Capture the cell that displays the provided text and extract its (x, y) central coordinate. 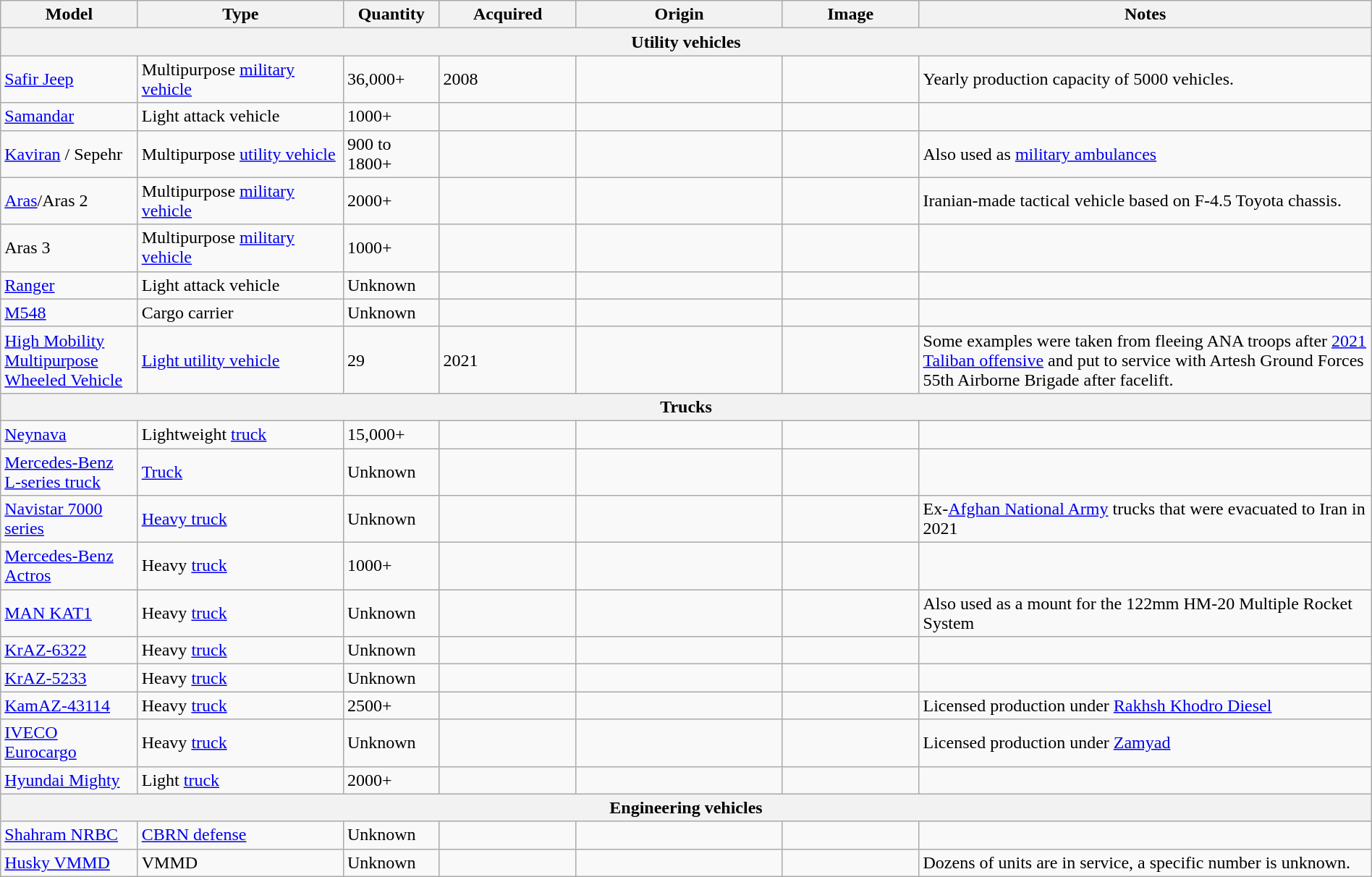
CBRN defense (240, 835)
Aras 3 (69, 247)
Acquired (508, 14)
Licensed production under Zamyad (1145, 742)
Yearly production capacity of 5000 vehicles. (1145, 80)
Shahram NRBC (69, 835)
900 to 1800+ (391, 153)
15,000+ (391, 434)
Ranger (69, 285)
Dozens of units are in service, a specific number is unknown. (1145, 863)
Aras/Aras 2 (69, 201)
Light utility vehicle (240, 360)
2500+ (391, 706)
Multipurpose utility vehicle (240, 153)
2008 (508, 80)
Trucks (686, 407)
Safir Jeep (69, 80)
Neynava (69, 434)
KamAZ-43114 (69, 706)
Engineering vehicles (686, 808)
Husky VMMD (69, 863)
Mercedes-Benz L-series truck (69, 472)
KrAZ-5233 (69, 678)
Licensed production under Rakhsh Khodro Diesel (1145, 706)
Kaviran / Sepehr (69, 153)
Also used as military ambulances (1145, 153)
Samandar (69, 116)
Image (851, 14)
High Mobility Multipurpose Wheeled Vehicle (69, 360)
Lightweight truck (240, 434)
Hyundai Mighty (69, 780)
KrAZ-6322 (69, 651)
Notes (1145, 14)
Also used as a mount for the 122mm HM-20 Multiple Rocket System (1145, 614)
M548 (69, 313)
Ex-Afghan National Army trucks that were evacuated to Iran in 2021 (1145, 520)
IVECO Eurocargo (69, 742)
2021 (508, 360)
29 (391, 360)
Truck (240, 472)
Navistar 7000 series (69, 520)
VMMD (240, 863)
Iranian-made tactical vehicle based on F-4.5 Toyota chassis. (1145, 201)
36,000+ (391, 80)
MAN KAT1 (69, 614)
Type (240, 14)
Mercedes-Benz Actros (69, 566)
Light truck (240, 780)
Origin (679, 14)
Cargo carrier (240, 313)
Quantity (391, 14)
Model (69, 14)
Utility vehicles (686, 42)
